Output the [x, y] coordinate of the center of the cell containing the given text.  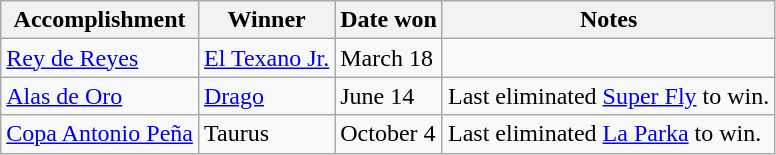
Drago [266, 96]
June 14 [389, 96]
Date won [389, 20]
Last eliminated Super Fly to win. [608, 96]
Accomplishment [100, 20]
El Texano Jr. [266, 58]
Last eliminated La Parka to win. [608, 134]
Notes [608, 20]
Winner [266, 20]
Rey de Reyes [100, 58]
March 18 [389, 58]
Taurus [266, 134]
Alas de Oro [100, 96]
October 4 [389, 134]
Copa Antonio Peña [100, 134]
